Detect which cell encompasses the target text, then output its (X, Y) center coordinate. 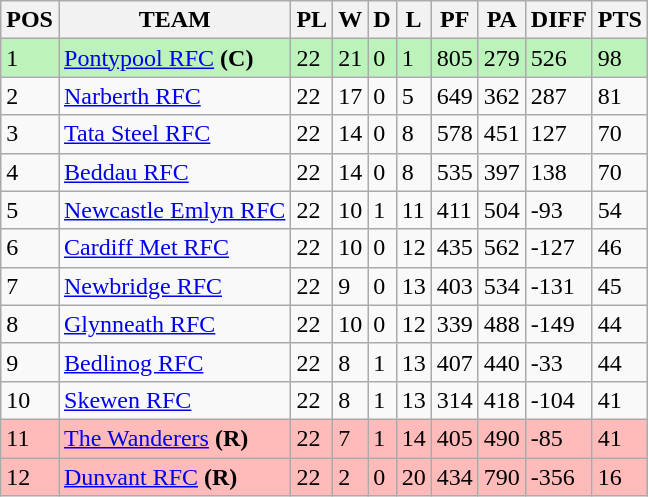
314 (454, 400)
578 (454, 134)
Cardiff Met RFC (174, 248)
Beddau RFC (174, 172)
-93 (558, 210)
790 (502, 477)
405 (454, 438)
-356 (558, 477)
Tata Steel RFC (174, 134)
Glynneath RFC (174, 324)
W (350, 20)
403 (454, 286)
Narberth RFC (174, 96)
649 (454, 96)
POS (30, 20)
-149 (558, 324)
534 (502, 286)
504 (502, 210)
6 (30, 248)
562 (502, 248)
279 (502, 58)
-104 (558, 400)
46 (620, 248)
16 (620, 477)
DIFF (558, 20)
490 (502, 438)
Newbridge RFC (174, 286)
Pontypool RFC (C) (174, 58)
805 (454, 58)
3 (30, 134)
20 (414, 477)
287 (558, 96)
98 (620, 58)
45 (620, 286)
D (382, 20)
L (414, 20)
81 (620, 96)
Bedlinog RFC (174, 362)
The Wanderers (R) (174, 438)
-33 (558, 362)
127 (558, 134)
21 (350, 58)
451 (502, 134)
PL (312, 20)
Dunvant RFC (R) (174, 477)
17 (350, 96)
407 (454, 362)
440 (502, 362)
138 (558, 172)
54 (620, 210)
418 (502, 400)
488 (502, 324)
4 (30, 172)
PTS (620, 20)
PF (454, 20)
Skewen RFC (174, 400)
PA (502, 20)
526 (558, 58)
Newcastle Emlyn RFC (174, 210)
362 (502, 96)
339 (454, 324)
397 (502, 172)
-85 (558, 438)
TEAM (174, 20)
411 (454, 210)
434 (454, 477)
535 (454, 172)
-131 (558, 286)
-127 (558, 248)
435 (454, 248)
